From the cell containing the given text, extract its center point as (X, Y) coordinate. 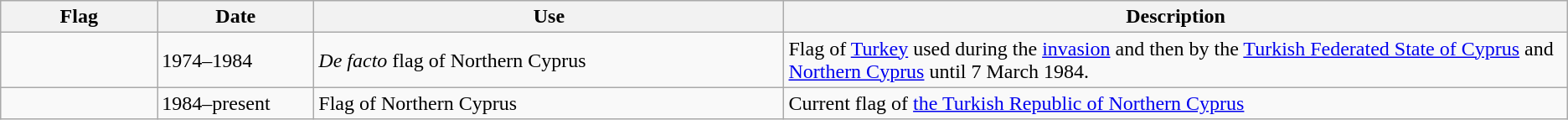
Date (236, 17)
1974–1984 (236, 60)
Use (549, 17)
1984–present (236, 103)
Flag (79, 17)
Flag of Northern Cyprus (549, 103)
Description (1176, 17)
Current flag of the Turkish Republic of Northern Cyprus (1176, 103)
Flag of Turkey used during the invasion and then by the Turkish Federated State of Cyprus and Northern Cyprus until 7 March 1984. (1176, 60)
De facto flag of Northern Cyprus (549, 60)
